Determine the (x, y) coordinate at the center of the cell enclosing the given text.  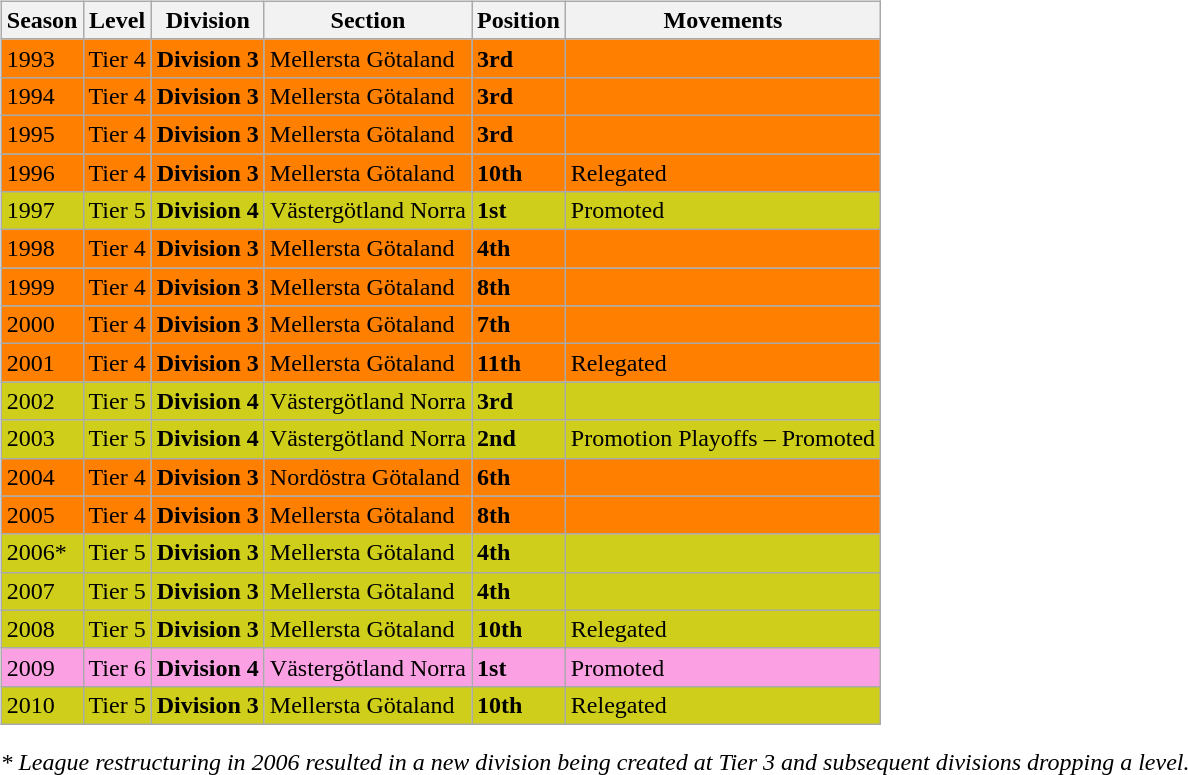
2004 (42, 477)
Tier 6 (117, 667)
6th (519, 477)
Movements (722, 20)
1996 (42, 173)
1993 (42, 58)
2001 (42, 363)
2003 (42, 439)
7th (519, 325)
1999 (42, 287)
2nd (519, 439)
11th (519, 363)
1994 (42, 96)
Season (42, 20)
Promotion Playoffs – Promoted (722, 439)
2007 (42, 591)
2002 (42, 401)
2010 (42, 705)
1997 (42, 211)
2000 (42, 325)
Division (208, 20)
Nordöstra Götaland (368, 477)
Position (519, 20)
2006* (42, 553)
2008 (42, 629)
2009 (42, 667)
1998 (42, 249)
1995 (42, 134)
Level (117, 20)
2005 (42, 515)
Section (368, 20)
